Return [x, y] of the center of cell containing provided text 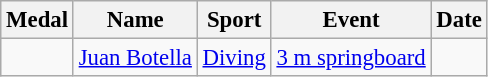
Date [459, 20]
3 m springboard [351, 58]
Medal [38, 20]
Diving [234, 58]
Sport [234, 20]
Name [135, 20]
Juan Botella [135, 58]
Event [351, 20]
